Provide the [X, Y] coordinate of the cell's center where the given text is located.  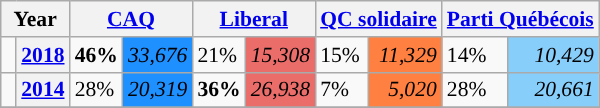
15% [342, 55]
36% [218, 90]
11,329 [406, 55]
Parti Québécois [520, 19]
QC solidaire [378, 19]
5,020 [406, 90]
14% [474, 55]
2018 [42, 55]
10,429 [553, 55]
Year [36, 19]
2014 [42, 90]
7% [342, 90]
21% [218, 55]
46% [96, 55]
20,661 [553, 90]
Liberal [254, 19]
CAQ [132, 19]
33,676 [158, 55]
15,308 [280, 55]
20,319 [158, 90]
26,938 [280, 90]
